Locate the cell with the specified text and output its [x, y] center coordinate. 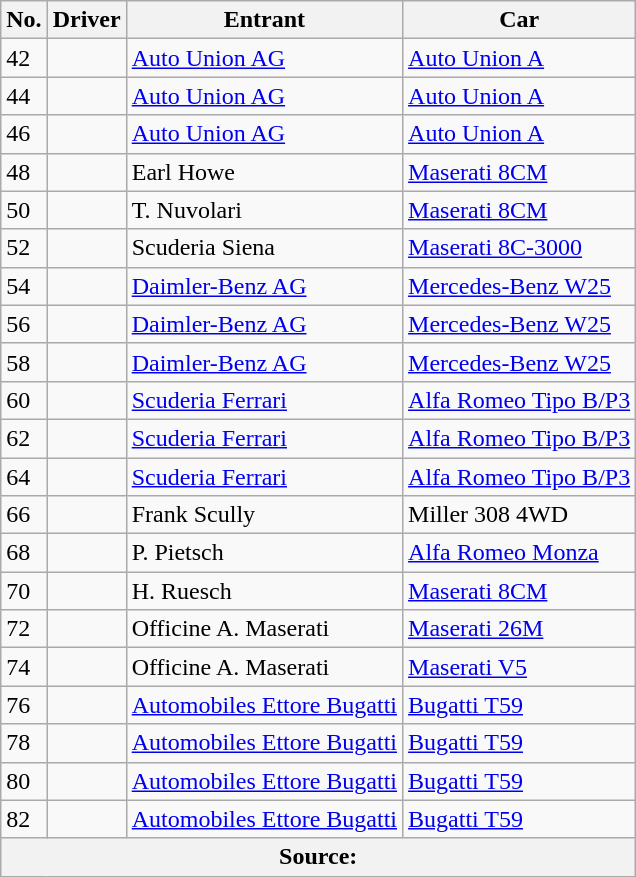
H. Ruesch [264, 591]
70 [24, 591]
Car [520, 20]
54 [24, 286]
72 [24, 629]
Entrant [264, 20]
46 [24, 134]
64 [24, 477]
50 [24, 210]
P. Pietsch [264, 553]
60 [24, 400]
Miller 308 4WD [520, 515]
74 [24, 667]
76 [24, 705]
Source: [318, 857]
58 [24, 362]
Scuderia Siena [264, 248]
48 [24, 172]
Driver [86, 20]
56 [24, 324]
80 [24, 781]
62 [24, 438]
T. Nuvolari [264, 210]
Maserati V5 [520, 667]
Maserati 26M [520, 629]
Earl Howe [264, 172]
68 [24, 553]
Frank Scully [264, 515]
82 [24, 819]
78 [24, 743]
Maserati 8C-3000 [520, 248]
44 [24, 96]
No. [24, 20]
52 [24, 248]
Alfa Romeo Monza [520, 553]
42 [24, 58]
66 [24, 515]
